Detect which cell encompasses the target text, then output its (x, y) center coordinate. 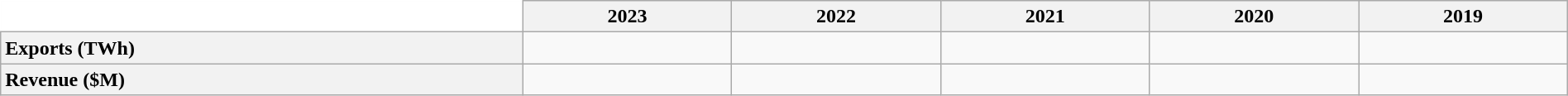
Revenue ($M) (262, 79)
2020 (1254, 17)
2021 (1045, 17)
Exports (TWh) (262, 48)
2022 (837, 17)
2023 (627, 17)
2019 (1464, 17)
